Search for the cell housing the specified text and yield its [x, y] center coordinate. 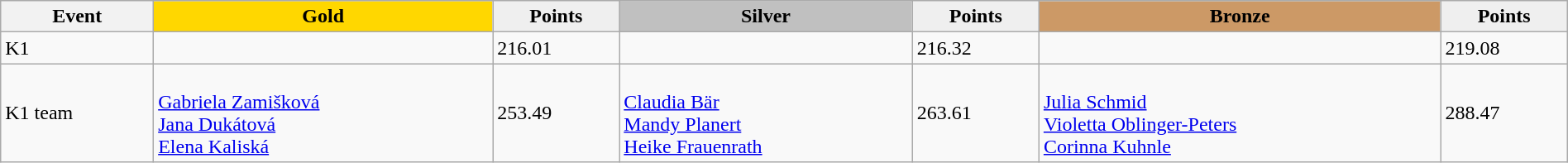
Julia SchmidVioletta Oblinger-PetersCorinna Kuhnle [1240, 113]
K1 [78, 48]
Gabriela ZamiškováJana DukátováElena Kaliská [323, 113]
K1 team [78, 113]
219.08 [1503, 48]
216.01 [556, 48]
Event [78, 17]
Silver [766, 17]
288.47 [1503, 113]
Claudia BärMandy PlanertHeike Frauenrath [766, 113]
263.61 [976, 113]
Bronze [1240, 17]
253.49 [556, 113]
Gold [323, 17]
216.32 [976, 48]
